Extract the [X, Y] coordinate from the center of the cell holding the provided text.  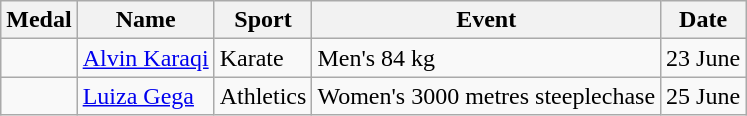
Date [704, 20]
Karate [263, 58]
Sport [263, 20]
Men's 84 kg [486, 58]
25 June [704, 96]
Athletics [263, 96]
Medal [39, 20]
23 June [704, 58]
Event [486, 20]
Alvin Karaqi [146, 58]
Women's 3000 metres steeplechase [486, 96]
Name [146, 20]
Luiza Gega [146, 96]
